Output the (x, y) coordinate of the center of the cell containing the given text.  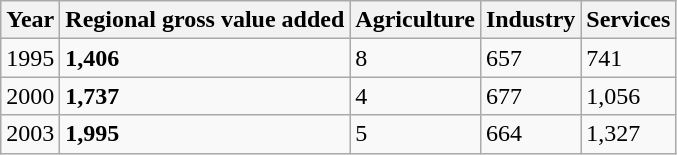
1,995 (205, 134)
8 (416, 58)
2000 (30, 96)
1995 (30, 58)
5 (416, 134)
1,737 (205, 96)
677 (530, 96)
Year (30, 20)
4 (416, 96)
Agriculture (416, 20)
664 (530, 134)
657 (530, 58)
741 (628, 58)
Industry (530, 20)
1,327 (628, 134)
Services (628, 20)
1,056 (628, 96)
Regional gross value added (205, 20)
1,406 (205, 58)
2003 (30, 134)
